From the cell containing the given text, extract its center point as (X, Y) coordinate. 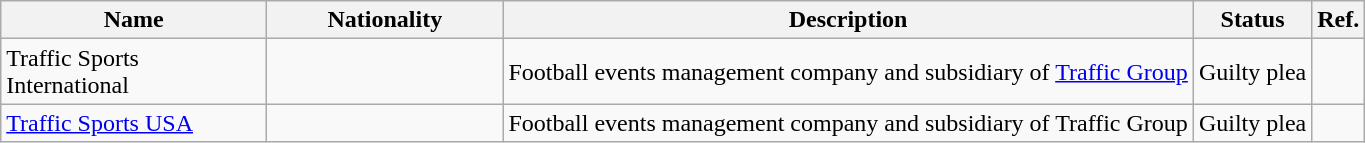
Ref. (1338, 20)
Traffic Sports USA (134, 123)
Nationality (385, 20)
Traffic Sports International (134, 72)
Description (848, 20)
Name (134, 20)
Status (1252, 20)
